Find where the given text appears and provide that cell's center as (x, y) coordinate. 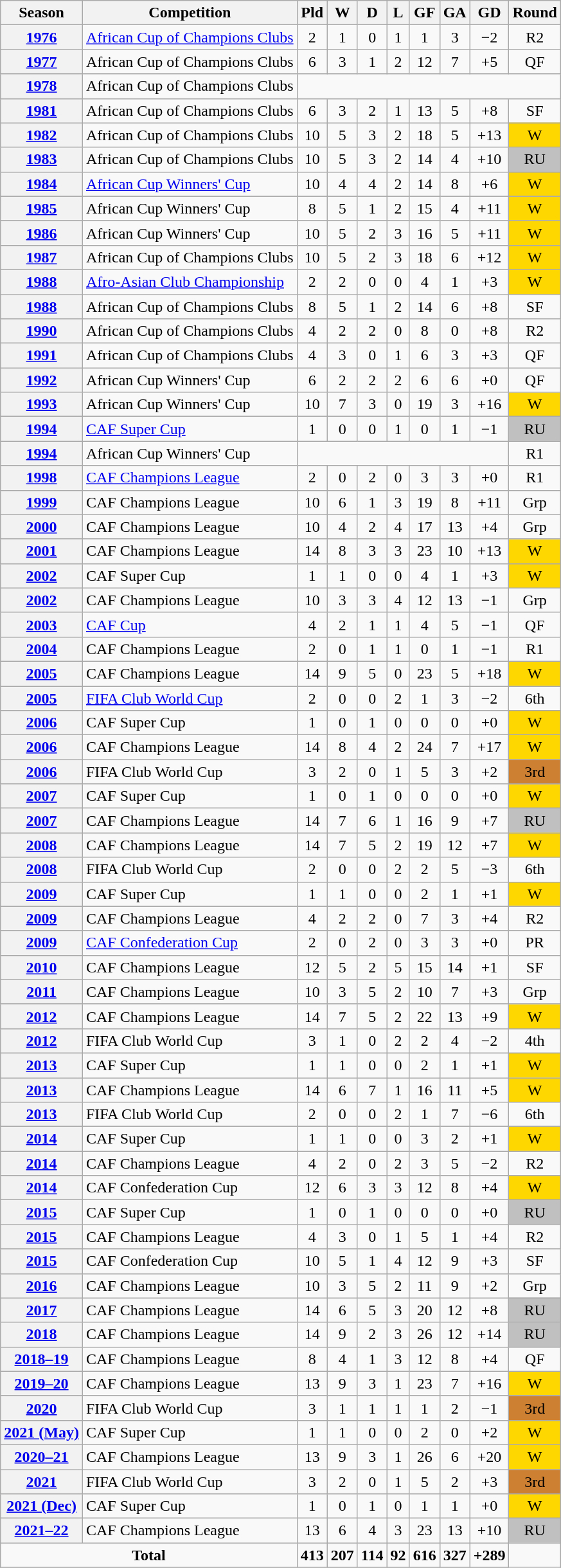
+20 (490, 1457)
2021–22 (42, 1531)
Competition (190, 13)
Round (535, 13)
PR (535, 943)
413 (312, 1555)
2003 (42, 624)
L (398, 13)
1981 (42, 111)
Season (42, 13)
CAF Cup (190, 624)
+289 (490, 1555)
Afro-Asian Club Championship (190, 282)
114 (372, 1555)
22 (424, 1016)
92 (398, 1555)
D (372, 13)
1998 (42, 478)
1976 (42, 37)
1985 (42, 208)
1986 (42, 233)
2001 (42, 551)
+18 (490, 673)
17 (424, 527)
GA (455, 13)
1993 (42, 405)
616 (424, 1555)
+14 (490, 1335)
1991 (42, 356)
20 (424, 1310)
GF (424, 13)
2018 (42, 1335)
2016 (42, 1286)
207 (342, 1555)
1984 (42, 184)
+12 (490, 257)
GD (490, 13)
−3 (490, 870)
2010 (42, 967)
2011 (42, 992)
1990 (42, 331)
4th (535, 1041)
+6 (490, 184)
24 (424, 747)
1983 (42, 160)
327 (455, 1555)
+17 (490, 747)
1999 (42, 502)
1982 (42, 135)
Total (149, 1555)
2000 (42, 527)
−6 (490, 1115)
2020 (42, 1408)
2018–19 (42, 1359)
2019–20 (42, 1383)
2020–21 (42, 1457)
1987 (42, 257)
1978 (42, 86)
1992 (42, 380)
2021 (42, 1481)
2021 (May) (42, 1432)
+9 (490, 1016)
2004 (42, 649)
2017 (42, 1310)
1977 (42, 62)
2021 (Dec) (42, 1506)
Pld (312, 13)
